Provide the [x, y] coordinate of the cell's center where the given text is located.  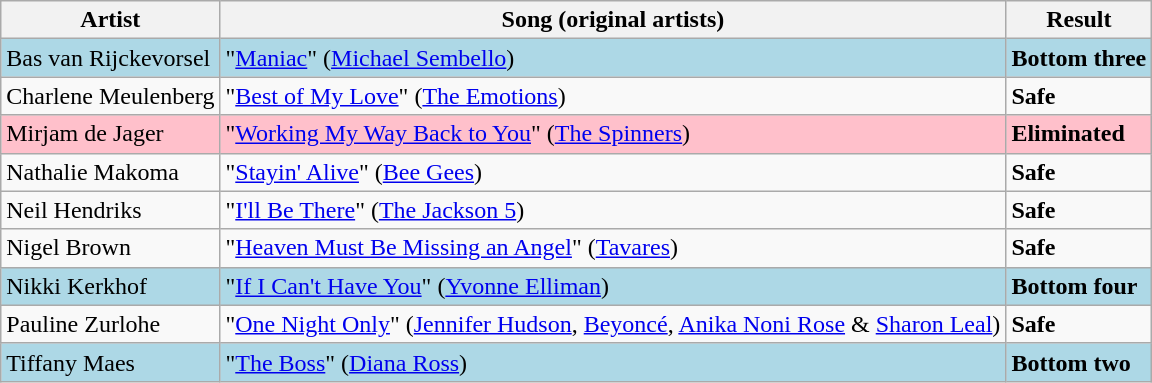
"One Night Only" (Jennifer Hudson, Beyoncé, Anika Noni Rose & Sharon Leal) [613, 324]
Charlene Meulenberg [110, 96]
Nikki Kerkhof [110, 286]
"The Boss" (Diana Ross) [613, 362]
"Best of My Love" (The Emotions) [613, 96]
Bottom three [1079, 58]
Bottom four [1079, 286]
Neil Hendriks [110, 210]
Eliminated [1079, 134]
"Working My Way Back to You" (The Spinners) [613, 134]
Nathalie Makoma [110, 172]
"Heaven Must Be Missing an Angel" (Tavares) [613, 248]
Result [1079, 20]
Nigel Brown [110, 248]
Bas van Rijckevorsel [110, 58]
"If I Can't Have You" (Yvonne Elliman) [613, 286]
"I'll Be There" (The Jackson 5) [613, 210]
Artist [110, 20]
Bottom two [1079, 362]
Tiffany Maes [110, 362]
"Maniac" (Michael Sembello) [613, 58]
Mirjam de Jager [110, 134]
Pauline Zurlohe [110, 324]
"Stayin' Alive" (Bee Gees) [613, 172]
Song (original artists) [613, 20]
